Identify which cell holds the provided text, then report its (X, Y) central coordinate. 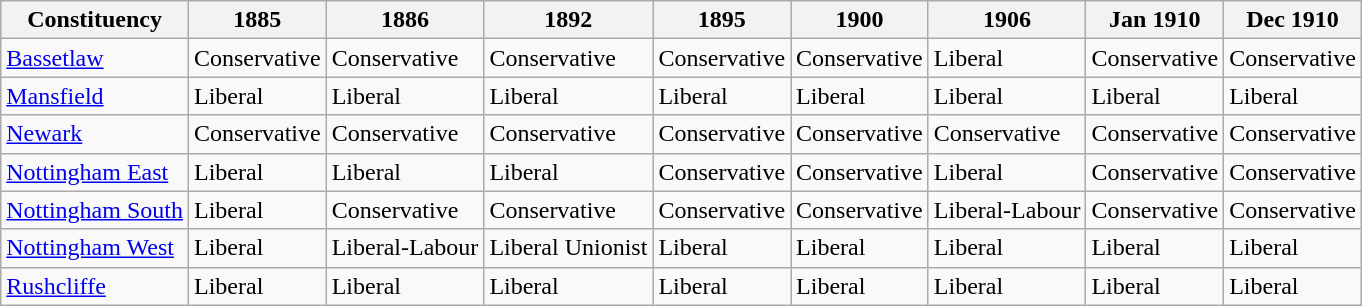
Rushcliffe (95, 286)
1892 (568, 20)
Nottingham West (95, 248)
1885 (257, 20)
Mansfield (95, 96)
1895 (722, 20)
1906 (1007, 20)
Constituency (95, 20)
Nottingham East (95, 172)
Liberal Unionist (568, 248)
Bassetlaw (95, 58)
1886 (405, 20)
Nottingham South (95, 210)
Newark (95, 134)
1900 (860, 20)
Dec 1910 (1293, 20)
Jan 1910 (1155, 20)
